Detect which cell encompasses the target text, then output its (x, y) center coordinate. 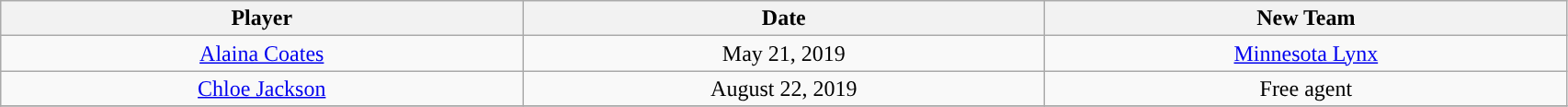
New Team (1306, 18)
Minnesota Lynx (1306, 53)
Player (262, 18)
Free agent (1306, 89)
May 21, 2019 (784, 53)
Alaina Coates (262, 53)
Date (784, 18)
Chloe Jackson (262, 89)
August 22, 2019 (784, 89)
